Determine the [X, Y] coordinate at the center of the cell enclosing the given text.  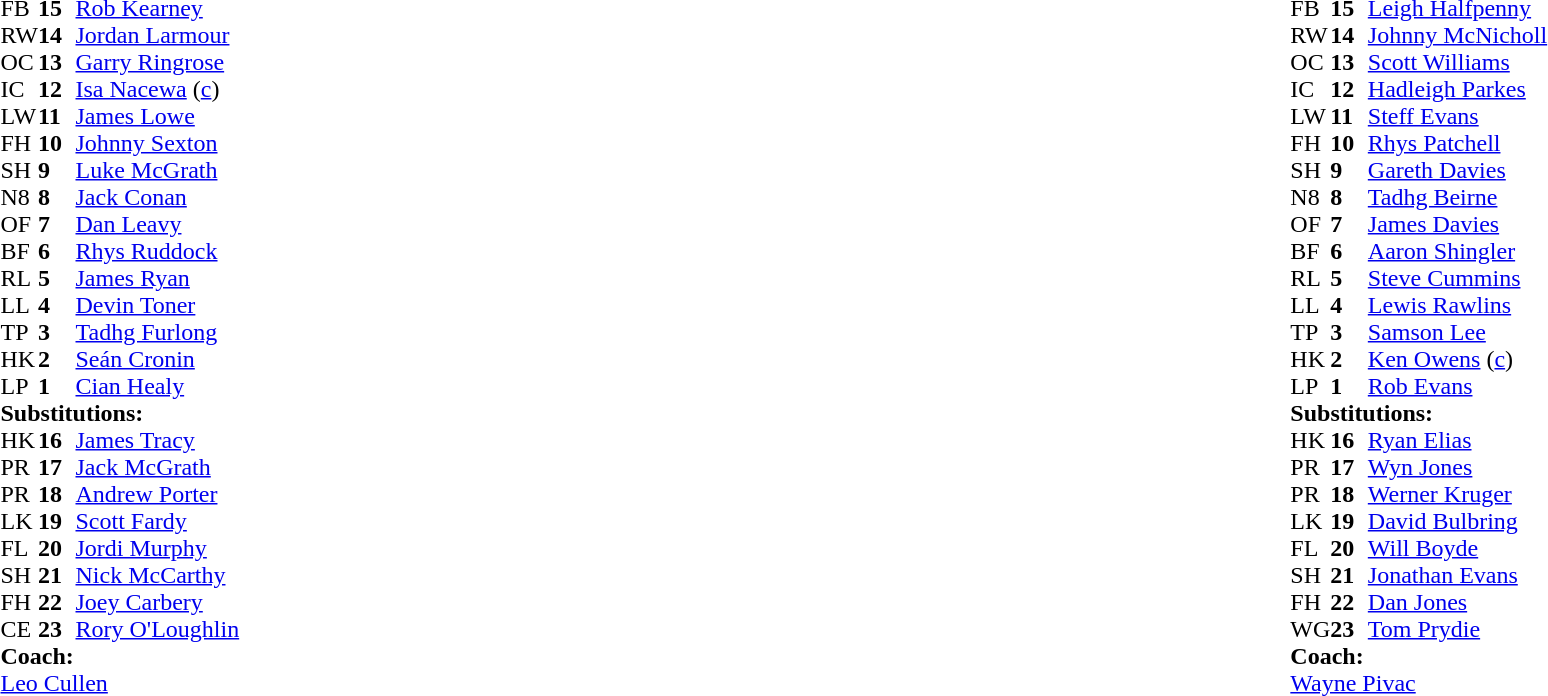
David Bulbring [1458, 522]
Jonathan Evans [1458, 576]
Dan Jones [1458, 602]
Rhys Patchell [1458, 144]
Devin Toner [158, 306]
Ryan Elias [1458, 440]
Andrew Porter [158, 494]
James Lowe [158, 116]
Steve Cummins [1458, 278]
James Ryan [158, 278]
Isa Nacewa (c) [158, 90]
Will Boyde [1458, 548]
Scott Fardy [158, 522]
Garry Ringrose [158, 62]
Ken Owens (c) [1458, 360]
Jordi Murphy [158, 548]
Tadhg Furlong [158, 332]
Dan Leavy [158, 224]
Steff Evans [1458, 116]
Tadhg Beirne [1458, 198]
Gareth Davies [1458, 170]
Aaron Shingler [1458, 252]
Seán Cronin [158, 360]
James Davies [1458, 224]
Luke McGrath [158, 170]
Wyn Jones [1458, 468]
Johnny McNicholl [1458, 36]
Jordan Larmour [158, 36]
Johnny Sexton [158, 144]
Jack McGrath [158, 468]
Tom Prydie [1458, 630]
Werner Kruger [1458, 494]
Hadleigh Parkes [1458, 90]
Rob Evans [1458, 386]
Nick McCarthy [158, 576]
Joey Carbery [158, 602]
Scott Williams [1458, 62]
Cian Healy [158, 386]
CE [19, 630]
Lewis Rawlins [1458, 306]
WG [1310, 630]
Rory O'Loughlin [158, 630]
Jack Conan [158, 198]
Samson Lee [1458, 332]
Rhys Ruddock [158, 252]
James Tracy [158, 440]
